Scan for the cell matching the given text and deliver its (X, Y) coordinate at center. 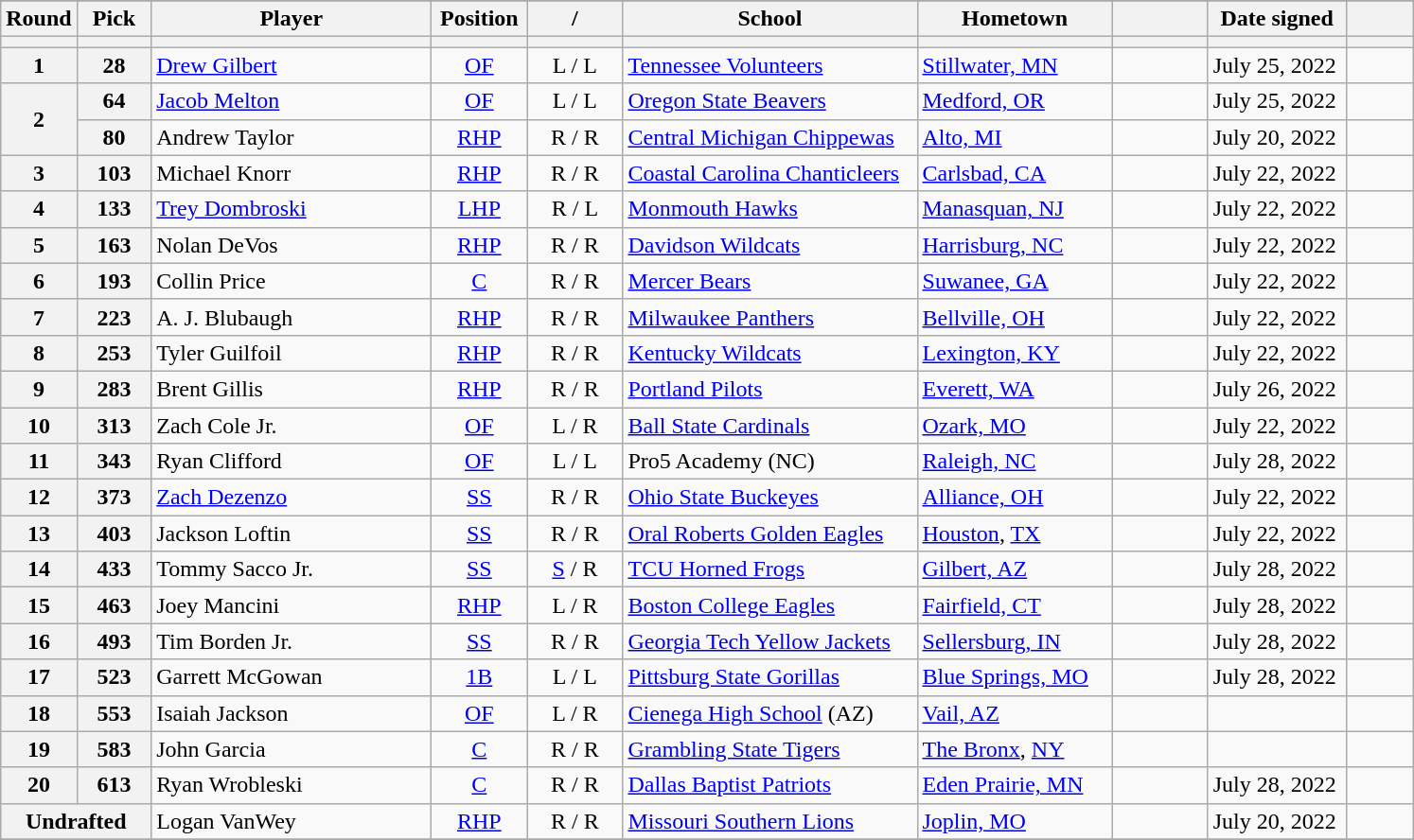
373 (114, 498)
Hometown (1015, 19)
TCU Horned Frogs (770, 569)
Garrett McGowan (292, 677)
Eden Prairie, MN (1015, 785)
10 (39, 425)
12 (39, 498)
493 (114, 641)
Gilbert, AZ (1015, 569)
Ball State Cardinals (770, 425)
Raleigh, NC (1015, 462)
13 (39, 534)
5 (39, 245)
Drew Gilbert (292, 65)
Bellville, OH (1015, 317)
613 (114, 785)
Vail, AZ (1015, 713)
1 (39, 65)
Kentucky Wildcats (770, 353)
John Garcia (292, 749)
Lexington, KY (1015, 353)
16 (39, 641)
7 (39, 317)
Nolan DeVos (292, 245)
Manasquan, NJ (1015, 209)
Oral Roberts Golden Eagles (770, 534)
Round (39, 19)
3 (39, 173)
Zach Cole Jr. (292, 425)
Ryan Wrobleski (292, 785)
Michael Knorr (292, 173)
64 (114, 101)
4 (39, 209)
Logan VanWey (292, 821)
523 (114, 677)
1B (479, 677)
Pittsburg State Gorillas (770, 677)
Andrew Taylor (292, 137)
283 (114, 389)
The Bronx, NY (1015, 749)
Missouri Southern Lions (770, 821)
Undrafted (76, 821)
6 (39, 281)
Oregon State Beavers (770, 101)
Cienega High School (AZ) (770, 713)
17 (39, 677)
Pick (114, 19)
Tommy Sacco Jr. (292, 569)
Zach Dezenzo (292, 498)
Date signed (1277, 19)
163 (114, 245)
Everett, WA (1015, 389)
103 (114, 173)
11 (39, 462)
Coastal Carolina Chanticleers (770, 173)
Blue Springs, MO (1015, 677)
463 (114, 605)
Sellersburg, IN (1015, 641)
Ryan Clifford (292, 462)
Central Michigan Chippewas (770, 137)
9 (39, 389)
2 (39, 119)
LHP (479, 209)
Isaiah Jackson (292, 713)
Mercer Bears (770, 281)
313 (114, 425)
19 (39, 749)
Position (479, 19)
Portland Pilots (770, 389)
Monmouth Hawks (770, 209)
433 (114, 569)
Ohio State Buckeyes (770, 498)
Harrisburg, NC (1015, 245)
Boston College Eagles (770, 605)
Milwaukee Panthers (770, 317)
193 (114, 281)
Alto, MI (1015, 137)
Dallas Baptist Patriots (770, 785)
Houston, TX (1015, 534)
Alliance, OH (1015, 498)
Davidson Wildcats (770, 245)
Suwanee, GA (1015, 281)
28 (114, 65)
School (770, 19)
553 (114, 713)
Georgia Tech Yellow Jackets (770, 641)
223 (114, 317)
Fairfield, CT (1015, 605)
Jacob Melton (292, 101)
Player (292, 19)
S / R (575, 569)
Stillwater, MN (1015, 65)
Brent Gillis (292, 389)
/ (575, 19)
Carlsbad, CA (1015, 173)
Jackson Loftin (292, 534)
Tim Borden Jr. (292, 641)
Tyler Guilfoil (292, 353)
Collin Price (292, 281)
Tennessee Volunteers (770, 65)
14 (39, 569)
R / L (575, 209)
Medford, OR (1015, 101)
133 (114, 209)
15 (39, 605)
20 (39, 785)
343 (114, 462)
Trey Dombroski (292, 209)
403 (114, 534)
80 (114, 137)
253 (114, 353)
Joplin, MO (1015, 821)
8 (39, 353)
Ozark, MO (1015, 425)
Joey Mancini (292, 605)
18 (39, 713)
July 26, 2022 (1277, 389)
583 (114, 749)
Pro5 Academy (NC) (770, 462)
A. J. Blubaugh (292, 317)
Grambling State Tigers (770, 749)
